Return the [X, Y] coordinate for the center point of the cell that contains the specified text.  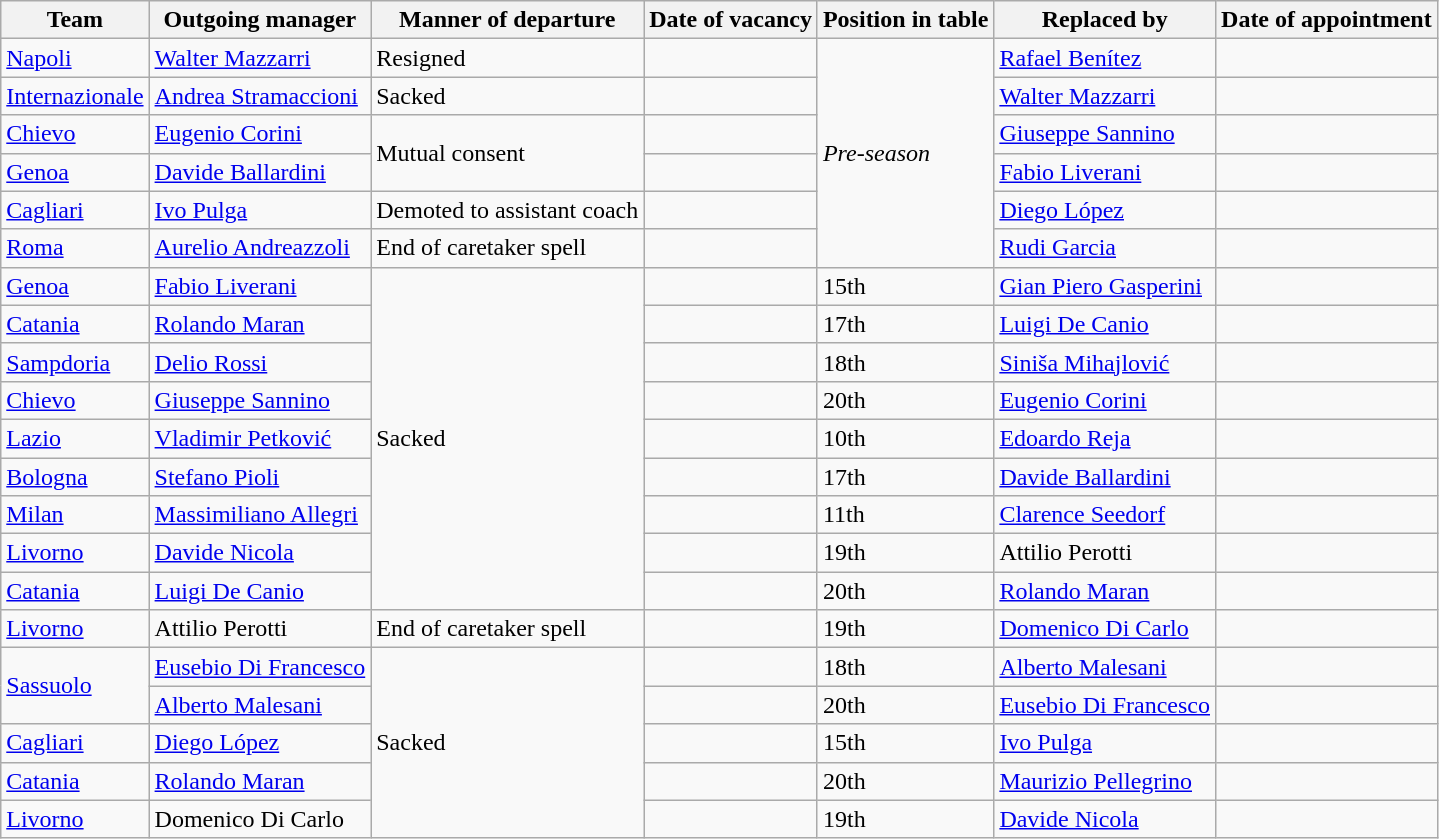
Rudi Garcia [1105, 248]
Team [75, 20]
Pre-season [905, 153]
Sampdoria [75, 362]
Edoardo Reja [1105, 438]
Milan [75, 515]
11th [905, 515]
Lazio [75, 438]
Roma [75, 248]
Gian Piero Gasperini [1105, 286]
Vladimir Petković [260, 438]
Napoli [75, 58]
Date of appointment [1327, 20]
Stefano Pioli [260, 477]
Massimiliano Allegri [260, 515]
Sassuolo [75, 686]
Maurizio Pellegrino [1105, 781]
Outgoing manager [260, 20]
Siniša Mihajlović [1105, 362]
Demoted to assistant coach [508, 210]
Mutual consent [508, 153]
Aurelio Andreazzoli [260, 248]
Bologna [75, 477]
Clarence Seedorf [1105, 515]
Resigned [508, 58]
Internazionale [75, 96]
Andrea Stramaccioni [260, 96]
Date of vacancy [731, 20]
Rafael Benítez [1105, 58]
Position in table [905, 20]
Replaced by [1105, 20]
10th [905, 438]
Delio Rossi [260, 362]
Manner of departure [508, 20]
